Scan for the cell matching the given text and deliver its [x, y] coordinate at center. 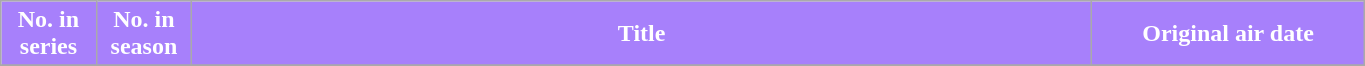
No. inseason [144, 34]
Title [642, 34]
No. inseries [48, 34]
Original air date [1228, 34]
